Return the (X, Y) coordinate for the center point of the cell that contains the specified text.  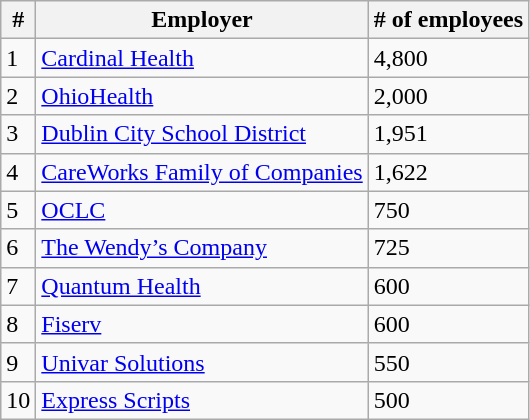
6 (18, 248)
# of employees (448, 20)
5 (18, 210)
1 (18, 58)
4 (18, 172)
725 (448, 248)
OCLC (202, 210)
8 (18, 324)
# (18, 20)
1,951 (448, 134)
7 (18, 286)
750 (448, 210)
10 (18, 400)
9 (18, 362)
Dublin City School District (202, 134)
Employer (202, 20)
The Wendy’s Company (202, 248)
Express Scripts (202, 400)
OhioHealth (202, 96)
2 (18, 96)
3 (18, 134)
2,000 (448, 96)
4,800 (448, 58)
Fiserv (202, 324)
500 (448, 400)
Cardinal Health (202, 58)
Univar Solutions (202, 362)
1,622 (448, 172)
Quantum Health (202, 286)
CareWorks Family of Companies (202, 172)
550 (448, 362)
